Search for the cell housing the specified text and yield its (X, Y) center coordinate. 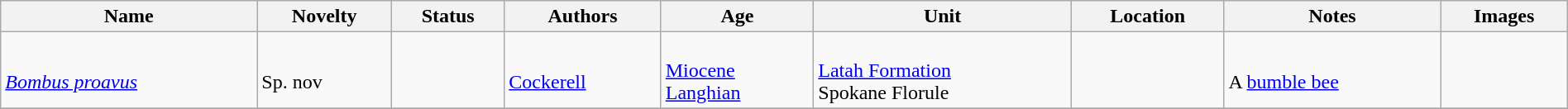
Cockerell (582, 70)
MioceneLanghian (738, 70)
Sp. nov (324, 70)
Notes (1332, 17)
A bumble bee (1332, 70)
Status (448, 17)
Novelty (324, 17)
Name (129, 17)
Location (1148, 17)
Bombus proavus (129, 70)
Images (1503, 17)
Latah FormationSpokane Florule (943, 70)
Age (738, 17)
Authors (582, 17)
Unit (943, 17)
